Find where the given text appears and provide that cell's center as [X, Y] coordinate. 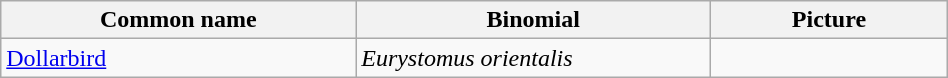
Picture [830, 20]
Common name [178, 20]
Dollarbird [178, 58]
Eurystomus orientalis [534, 58]
Binomial [534, 20]
